From the cell containing the given text, extract its center point as [X, Y] coordinate. 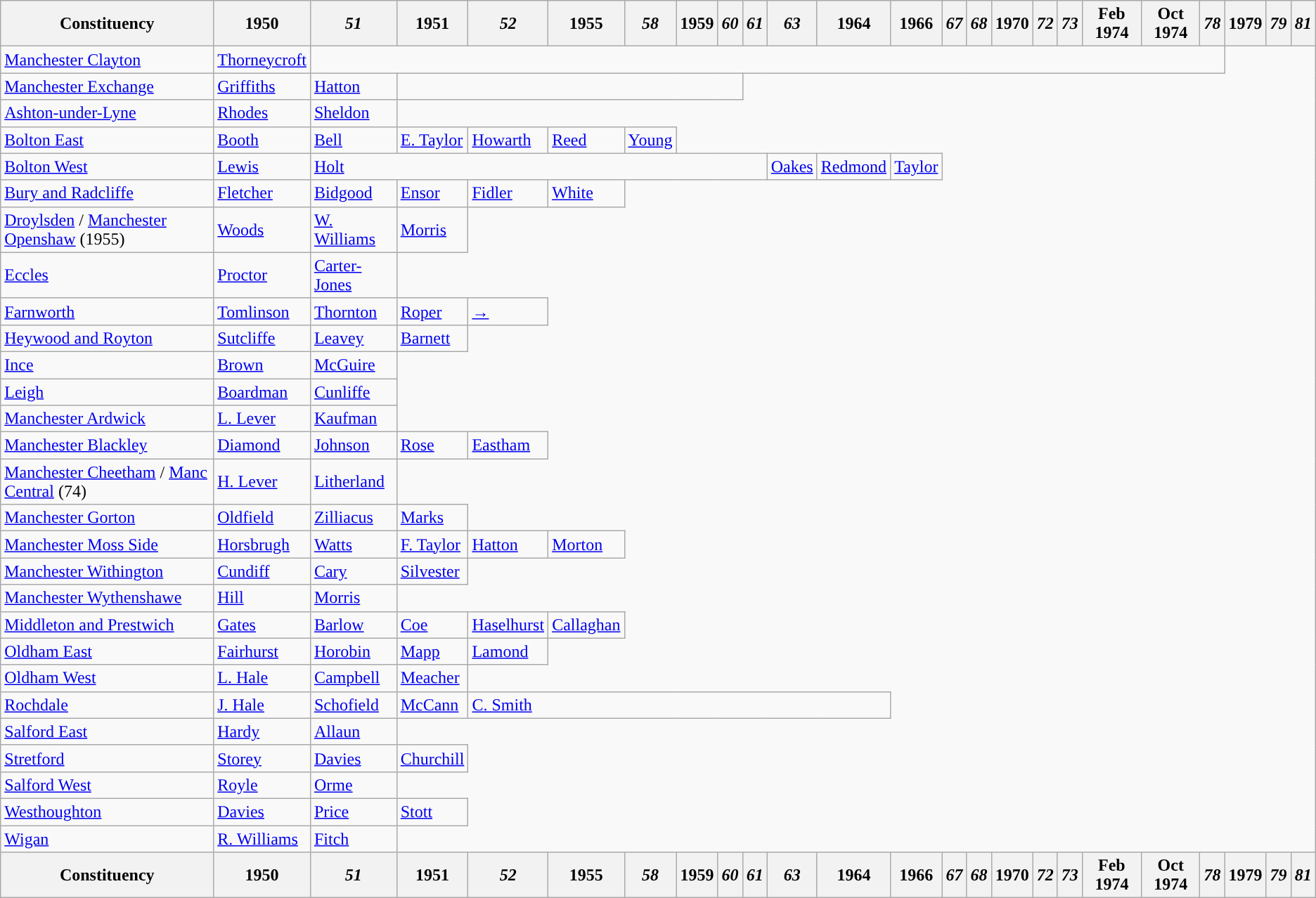
Sutcliffe [262, 338]
Cunliffe [353, 391]
Carter-Jones [353, 275]
Cundiff [262, 571]
Salford West [107, 785]
Silvester [432, 571]
Fidler [508, 193]
Redmond [853, 167]
Coe [432, 625]
Kaufman [353, 419]
Fairhurst [262, 651]
Bolton East [107, 140]
F. Taylor [432, 545]
Manchester Cheetham / Manc Central (74) [107, 482]
Tomlinson [262, 311]
Holt [538, 167]
Lamond [508, 651]
Middleton and Prestwich [107, 625]
C. Smith [679, 705]
Griffiths [262, 86]
Howarth [508, 140]
Callaghan [586, 625]
Eastham [508, 445]
Proctor [262, 275]
Reed [586, 140]
Hardy [262, 731]
Barnett [432, 338]
Oakes [792, 167]
Horsbrugh [262, 545]
Boardman [262, 391]
Price [353, 812]
Ince [107, 365]
Johnson [353, 445]
Barlow [353, 625]
→ [508, 311]
Oldham East [107, 651]
Westhoughton [107, 812]
Heywood and Royton [107, 338]
Ensor [432, 193]
Oldham West [107, 678]
W. Williams [353, 229]
Manchester Blackley [107, 445]
Bidgood [353, 193]
McGuire [353, 365]
L. Lever [262, 419]
Booth [262, 140]
Marks [432, 518]
Allaun [353, 731]
Morton [586, 545]
Royle [262, 785]
White [586, 193]
Rhodes [262, 113]
Taylor [917, 167]
Stretford [107, 758]
Oldfield [262, 518]
Churchill [432, 758]
Diamond [262, 445]
Rose [432, 445]
E. Taylor [432, 140]
Bolton West [107, 167]
Leigh [107, 391]
Lewis [262, 167]
Farnworth [107, 311]
H. Lever [262, 482]
Roper [432, 311]
Manchester Ardwick [107, 419]
Hill [262, 598]
Eccles [107, 275]
Horobin [353, 651]
Fitch [353, 838]
Thornton [353, 311]
Stott [432, 812]
Zilliacus [353, 518]
Young [650, 140]
Brown [262, 365]
Manchester Gorton [107, 518]
Orme [353, 785]
Schofield [353, 705]
Salford East [107, 731]
Storey [262, 758]
Litherland [353, 482]
Watts [353, 545]
Manchester Moss Side [107, 545]
Bury and Radcliffe [107, 193]
Woods [262, 229]
Ashton-under-Lyne [107, 113]
Manchester Wythenshawe [107, 598]
Haselhurst [508, 625]
Manchester Exchange [107, 86]
Cary [353, 571]
Mapp [432, 651]
R. Williams [262, 838]
Campbell [353, 678]
Bell [353, 140]
J. Hale [262, 705]
Wigan [107, 838]
Meacher [432, 678]
Leavey [353, 338]
Manchester Clayton [107, 60]
Fletcher [262, 193]
Gates [262, 625]
Manchester Withington [107, 571]
Sheldon [353, 113]
McCann [432, 705]
Rochdale [107, 705]
Droylsden / Manchester Openshaw (1955) [107, 229]
L. Hale [262, 678]
Thorneycroft [262, 60]
